Detect which cell encompasses the target text, then output its [X, Y] center coordinate. 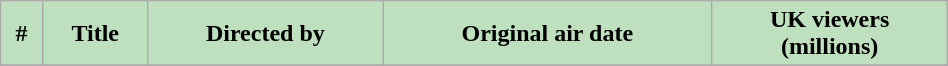
Title [95, 34]
Directed by [265, 34]
UK viewers(millions) [830, 34]
Original air date [548, 34]
# [22, 34]
